Find where the given text appears and provide that cell's center as (X, Y) coordinate. 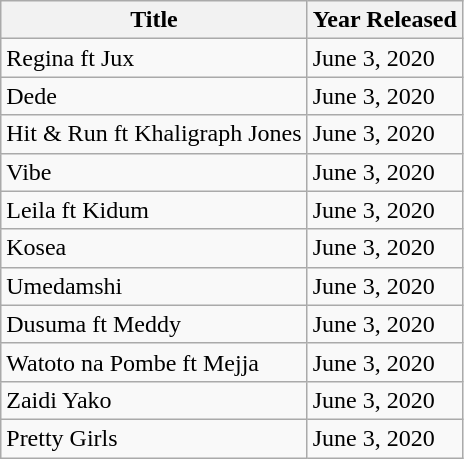
Umedamshi (154, 286)
Kosea (154, 248)
Dusuma ft Meddy (154, 324)
Leila ft Kidum (154, 210)
Year Released (384, 20)
Hit & Run ft Khaligraph Jones (154, 134)
Zaidi Yako (154, 400)
Vibe (154, 172)
Title (154, 20)
Regina ft Jux (154, 58)
Pretty Girls (154, 438)
Dede (154, 96)
Watoto na Pombe ft Mejja (154, 362)
